Extract the (X, Y) coordinate from the center of the cell holding the provided text.  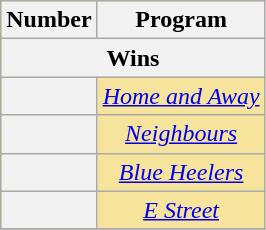
Wins (133, 58)
Number (49, 20)
Home and Away (181, 96)
Blue Heelers (181, 172)
E Street (181, 210)
Program (181, 20)
Neighbours (181, 134)
